Find where the given text appears and provide that cell's center as (X, Y) coordinate. 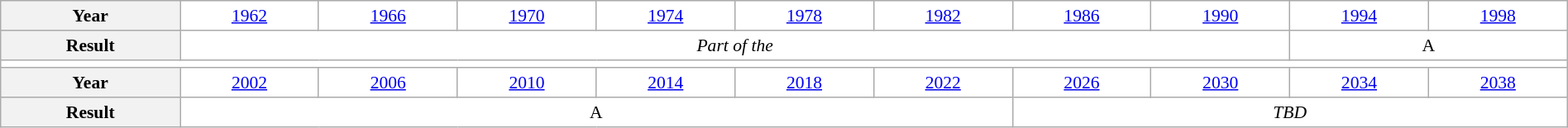
1998 (1498, 16)
2030 (1221, 83)
2014 (666, 83)
2034 (1360, 83)
2006 (388, 83)
1974 (666, 16)
1994 (1360, 16)
2038 (1498, 83)
1990 (1221, 16)
2002 (250, 83)
2026 (1082, 83)
1966 (388, 16)
Part of the (735, 45)
TBD (1290, 112)
2022 (943, 83)
1962 (250, 16)
2018 (805, 83)
1982 (943, 16)
1978 (805, 16)
1970 (527, 16)
2010 (527, 83)
1986 (1082, 16)
